Return [X, Y] of the center of cell containing provided text 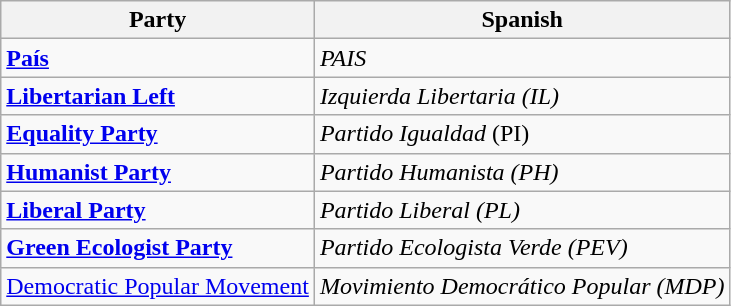
País [158, 58]
Movimiento Democrático Popular (MDP) [522, 286]
PAIS [522, 58]
Party [158, 20]
Partido Liberal (PL) [522, 210]
Partido Ecologista Verde (PEV) [522, 248]
Izquierda Libertaria (IL) [522, 96]
Libertarian Left [158, 96]
Partido Humanista (PH) [522, 172]
Spanish [522, 20]
Liberal Party [158, 210]
Partido Igualdad (PI) [522, 134]
Equality Party [158, 134]
Humanist Party [158, 172]
Democratic Popular Movement [158, 286]
Green Ecologist Party [158, 248]
